Determine the [x, y] coordinate at the center of the cell enclosing the given text.  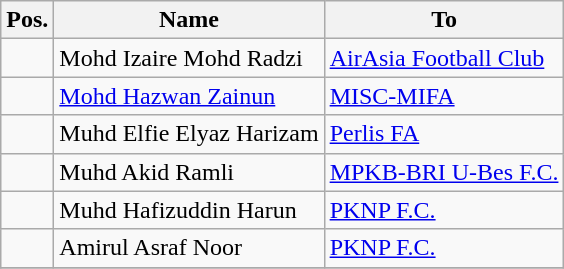
Name [189, 20]
Muhd Elfie Elyaz Harizam [189, 134]
AirAsia Football Club [444, 58]
Mohd Izaire Mohd Radzi [189, 58]
Mohd Hazwan Zainun [189, 96]
Muhd Hafizuddin Harun [189, 210]
Muhd Akid Ramli [189, 172]
MPKB-BRI U-Bes F.C. [444, 172]
Pos. [28, 20]
Amirul Asraf Noor [189, 248]
MISC-MIFA [444, 96]
To [444, 20]
Perlis FA [444, 134]
